Output the (x, y) coordinate of the center of the cell containing the given text.  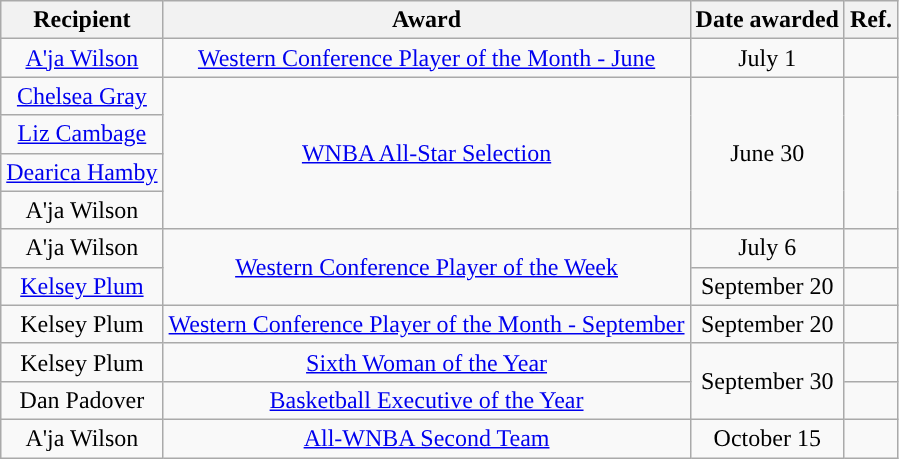
Western Conference Player of the Week (426, 267)
Ref. (870, 20)
Western Conference Player of the Month - June (426, 58)
Award (426, 20)
Date awarded (767, 20)
WNBA All-Star Selection (426, 153)
June 30 (767, 153)
Dearica Hamby (82, 172)
September 30 (767, 381)
All-WNBA Second Team (426, 438)
July 6 (767, 248)
Chelsea Gray (82, 96)
Liz Cambage (82, 134)
Sixth Woman of the Year (426, 362)
July 1 (767, 58)
October 15 (767, 438)
Dan Padover (82, 400)
Western Conference Player of the Month - September (426, 324)
Recipient (82, 20)
Basketball Executive of the Year (426, 400)
